Find where the given text appears and provide that cell's center as (x, y) coordinate. 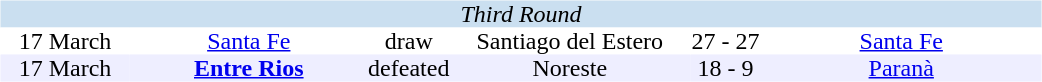
Third Round (520, 14)
Santiago del Estero (570, 42)
27 - 27 (726, 42)
Noreste (570, 68)
defeated (408, 68)
Entre Rios (248, 68)
18 - 9 (726, 68)
Paranà (902, 68)
draw (408, 42)
